Locate the cell with the specified text and output its [x, y] center coordinate. 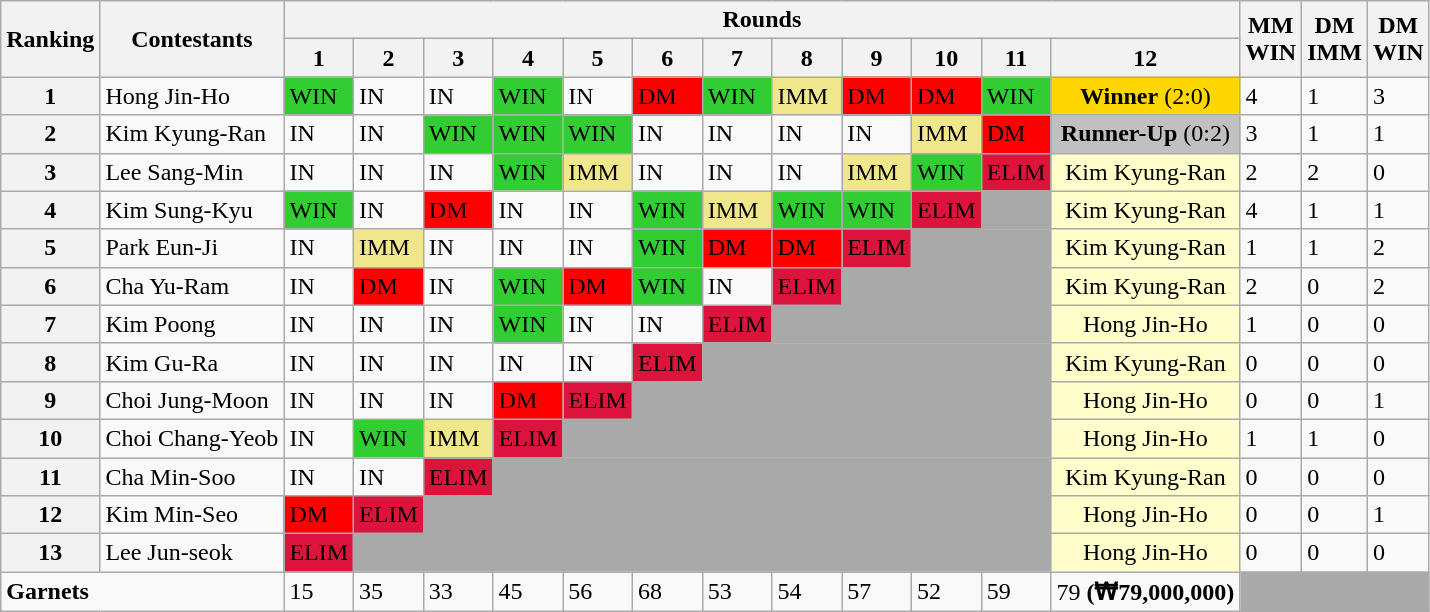
MMWIN [1271, 39]
52 [946, 592]
DMIMM [1335, 39]
Park Eun-Ji [192, 248]
Contestants [192, 39]
Runner-Up (0:2) [1146, 134]
Choi Chang-Yeob [192, 438]
Kim Sung-Kyu [192, 210]
57 [877, 592]
54 [807, 592]
13 [50, 553]
35 [389, 592]
Ranking [50, 39]
59 [1016, 592]
56 [598, 592]
Kim Gu-Ra [192, 362]
Winner (2:0) [1146, 96]
53 [737, 592]
Choi Jung-Moon [192, 400]
Kim Poong [192, 324]
15 [319, 592]
79 (₩79,000,000) [1146, 592]
Lee Sang-Min [192, 172]
Lee Jun-seok [192, 553]
Rounds [762, 20]
Kim Min-Seo [192, 515]
DMWIN [1398, 39]
Cha Min-Soo [192, 477]
33 [458, 592]
45 [528, 592]
Garnets [142, 592]
68 [667, 592]
Cha Yu-Ram [192, 286]
